Detect which cell encompasses the target text, then output its (x, y) center coordinate. 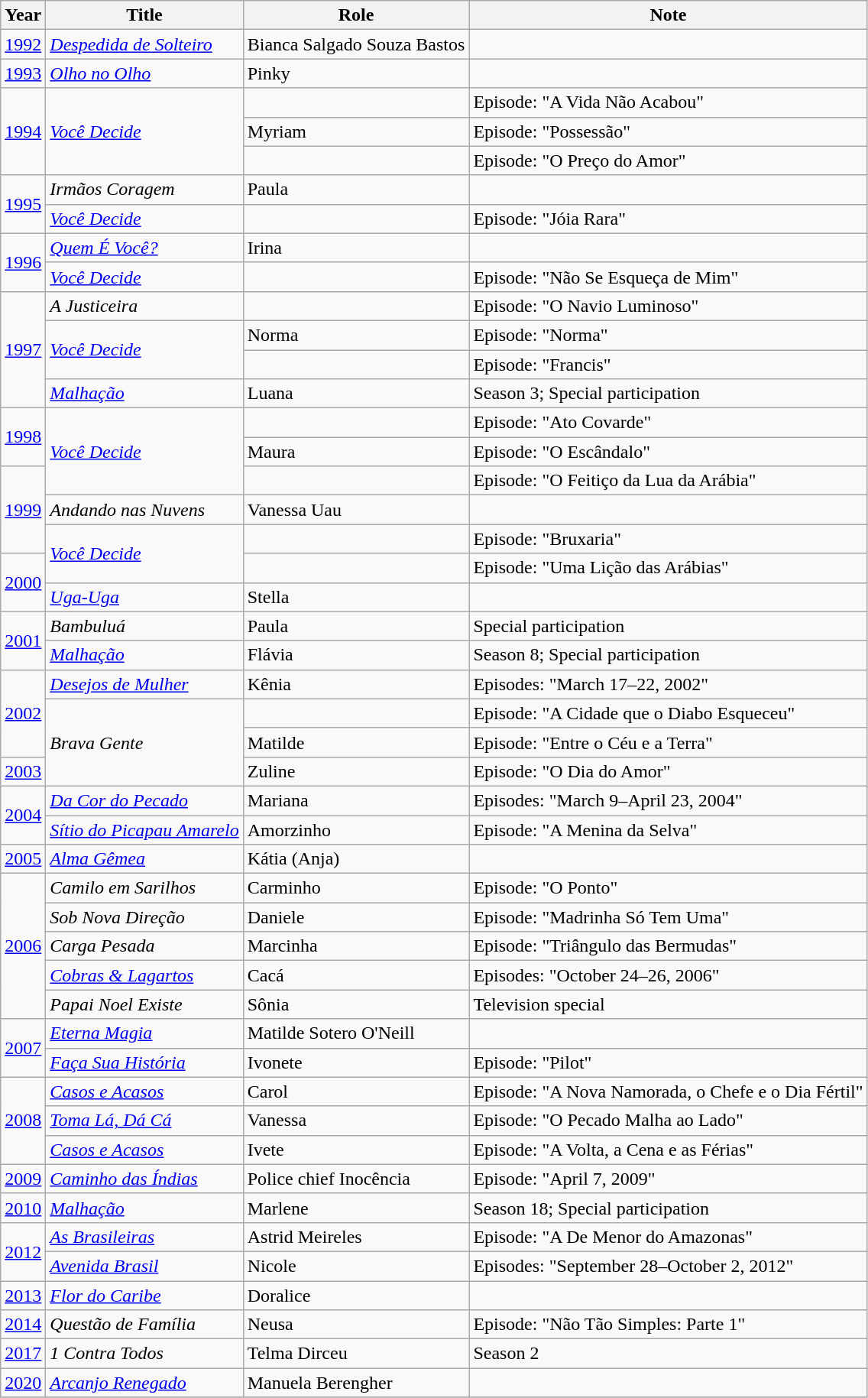
Episode: "A Menina da Selva" (668, 829)
Episode: "Norma" (668, 335)
Episode: "Francis" (668, 365)
Season 3; Special participation (668, 394)
Luana (356, 394)
2014 (23, 1325)
Cacá (356, 975)
Bambuluá (144, 626)
Ivete (356, 1150)
Carga Pesada (144, 946)
Episode: "Pilot" (668, 1062)
Brava Gente (144, 742)
Faça Sua História (144, 1062)
Cobras & Lagartos (144, 975)
2003 (23, 771)
2010 (23, 1208)
Episode: "O Escândalo" (668, 452)
Toma Lá, Dá Cá (144, 1121)
Episode: "Madrinha Só Tem Uma" (668, 917)
Da Cor do Pecado (144, 800)
Season 8; Special participation (668, 655)
Episode: "A De Menor do Amazonas" (668, 1237)
Carol (356, 1091)
2006 (23, 946)
Doralice (356, 1296)
Vanessa (356, 1121)
Desejos de Mulher (144, 684)
Episode: "Não Se Esqueça de Mim" (668, 277)
Matilde Sotero O'Neill (356, 1033)
Kátia (Anja) (356, 859)
Daniele (356, 917)
Note (668, 15)
Irina (356, 248)
Role (356, 15)
Camilo em Sarilhos (144, 888)
Arcanjo Renegado (144, 1383)
Marcinha (356, 946)
1996 (23, 262)
Olho no Olho (144, 73)
Episode: "A Cidade que o Diabo Esqueceu" (668, 713)
Andando nas Nuvens (144, 510)
Marlene (356, 1208)
2017 (23, 1354)
Episode: "A Vida Não Acabou" (668, 102)
Caminho das Índias (144, 1179)
Uga-Uga (144, 597)
Episode: "Triângulo das Bermudas" (668, 946)
Astrid Meireles (356, 1237)
1992 (23, 44)
1999 (23, 510)
Sítio do Picapau Amarelo (144, 829)
1993 (23, 73)
2000 (23, 582)
1994 (23, 131)
Episode: "A Nova Namorada, o Chefe e o Dia Fértil" (668, 1091)
Nicole (356, 1266)
2002 (23, 713)
Bianca Salgado Souza Bastos (356, 44)
2005 (23, 859)
Episode: "Bruxaria" (668, 539)
Kênia (356, 684)
Episode: "Uma Lição das Arábias" (668, 568)
Despedida de Solteiro (144, 44)
2020 (23, 1383)
Norma (356, 335)
Season 18; Special participation (668, 1208)
Special participation (668, 626)
Alma Gêmea (144, 859)
Sob Nova Direção (144, 917)
2001 (23, 641)
Telma Dirceu (356, 1354)
2007 (23, 1048)
Episode: "Entre o Céu e a Terra" (668, 742)
Episode: "April 7, 2009" (668, 1179)
Questão de Família (144, 1325)
2009 (23, 1179)
Ivonete (356, 1062)
Manuela Berengher (356, 1383)
Matilde (356, 742)
Vanessa Uau (356, 510)
2004 (23, 815)
Papai Noel Existe (144, 1004)
Episode: "Possessão" (668, 131)
Pinky (356, 73)
Episode: "Não Tão Simples: Parte 1" (668, 1325)
Episodes: "March 9–April 23, 2004" (668, 800)
Episode: "O Feitiço da Lua da Arábia" (668, 481)
1995 (23, 204)
Flor do Caribe (144, 1296)
Episodes: "September 28–October 2, 2012" (668, 1266)
Quem É Você? (144, 248)
Irmãos Coragem (144, 190)
Myriam (356, 131)
1997 (23, 349)
Episode: "A Volta, a Cena e as Férias" (668, 1150)
1 Contra Todos (144, 1354)
Season 2 (668, 1354)
Episode: "O Pecado Malha ao Lado" (668, 1121)
Episode: "Jóia Rara" (668, 219)
Mariana (356, 800)
Maura (356, 452)
1998 (23, 437)
Episode: "O Dia do Amor" (668, 771)
2013 (23, 1296)
A Justiceira (144, 306)
Carminho (356, 888)
Neusa (356, 1325)
Episodes: "March 17–22, 2002" (668, 684)
Flávia (356, 655)
Episode: "O Ponto" (668, 888)
Title (144, 15)
Episode: "O Navio Luminoso" (668, 306)
Television special (668, 1004)
Episode: "O Preço do Amor" (668, 161)
Year (23, 15)
As Brasileiras (144, 1237)
2008 (23, 1121)
Avenida Brasil (144, 1266)
Episode: "Ato Covarde" (668, 423)
Sônia (356, 1004)
Episodes: "October 24–26, 2006" (668, 975)
Zuline (356, 771)
Stella (356, 597)
Amorzinho (356, 829)
Police chief Inocência (356, 1179)
Eterna Magia (144, 1033)
2012 (23, 1251)
